Output the (x, y) coordinate of the center of the cell containing the given text.  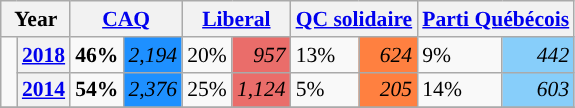
46% (96, 55)
603 (538, 90)
QC solidaire (354, 19)
1,124 (262, 90)
14% (460, 90)
Year (36, 19)
5% (325, 90)
Parti Québécois (496, 19)
205 (388, 90)
2,194 (152, 55)
25% (207, 90)
2,376 (152, 90)
CAQ (126, 19)
9% (460, 55)
13% (325, 55)
54% (96, 90)
624 (388, 55)
20% (207, 55)
957 (262, 55)
442 (538, 55)
2014 (44, 90)
Liberal (236, 19)
2018 (44, 55)
